Pinpoint the cell where the given text exists, returning its [X, Y] midpoint coordinate. 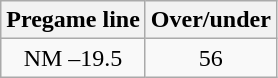
Over/under [210, 20]
Pregame line [74, 20]
NM –19.5 [74, 58]
56 [210, 58]
